Extract the [X, Y] coordinate from the center of the cell holding the provided text.  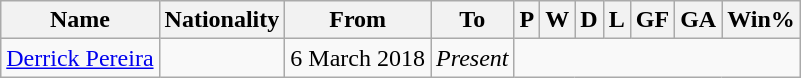
L [616, 20]
Derrick Pereira [80, 58]
GF [652, 20]
D [589, 20]
W [558, 20]
Name [80, 20]
From [358, 20]
Nationality [222, 20]
P [527, 20]
To [472, 20]
Present [472, 58]
6 March 2018 [358, 58]
GA [698, 20]
Win% [762, 20]
